Provide the (X, Y) coordinate of the cell's center where the given text is located.  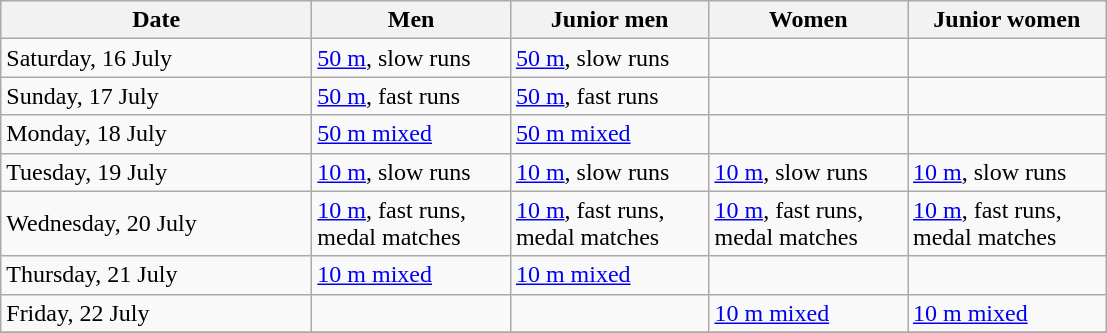
Sunday, 17 July (156, 96)
Women (808, 20)
Junior men (610, 20)
Tuesday, 19 July (156, 172)
Wednesday, 20 July (156, 224)
Monday, 18 July (156, 134)
Thursday, 21 July (156, 275)
Junior women (1008, 20)
Date (156, 20)
Friday, 22 July (156, 313)
Saturday, 16 July (156, 58)
Men (412, 20)
